Locate the cell with the specified text and output its (x, y) center coordinate. 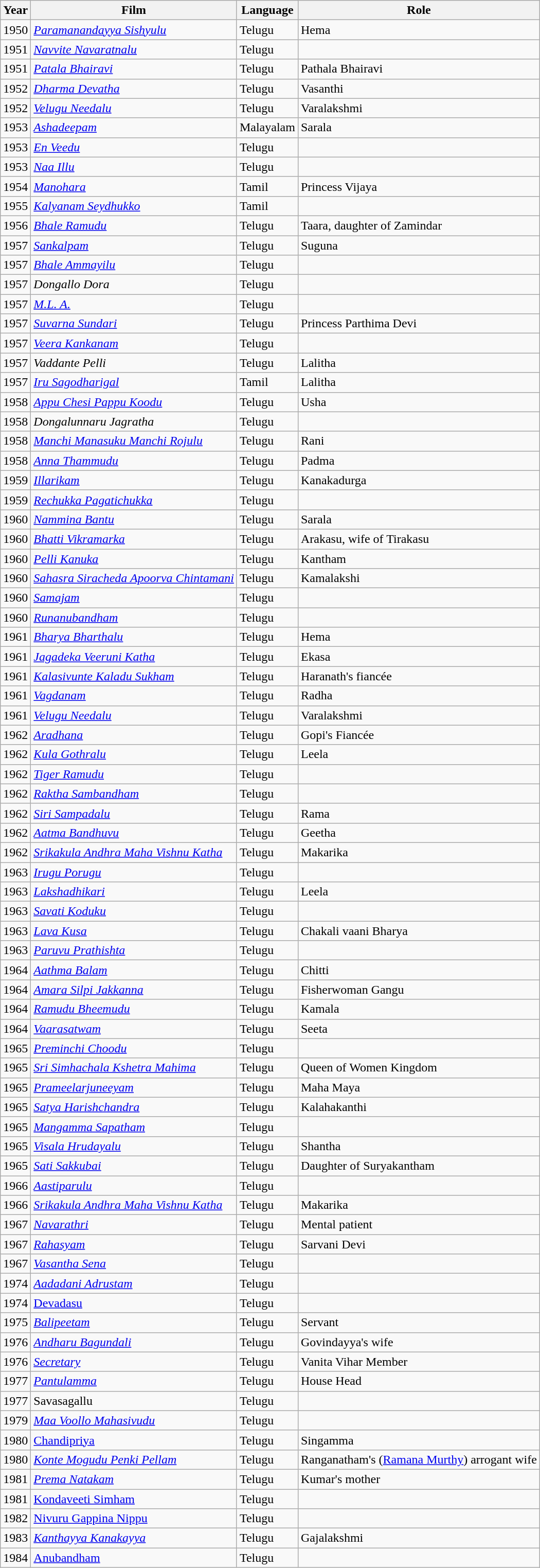
Film (134, 10)
Sarvani Devi (419, 1244)
Chandipriya (134, 1440)
Kondaveeti Simham (134, 1499)
Jagadeka Veeruni Katha (134, 657)
Illarikam (134, 480)
Raktha Sambandham (134, 794)
Queen of Women Kingdom (419, 1068)
Taara, daughter of Zamindar (419, 225)
1956 (15, 225)
Year (15, 10)
Balipeetam (134, 1323)
Daughter of Suryakantham (419, 1166)
Samajam (134, 598)
Paramanandayya Sishyulu (134, 30)
Kalyanam Seydhukko (134, 206)
Chitti (419, 970)
Iru Sagodharigal (134, 382)
Vaddante Pelli (134, 363)
Nammina Bantu (134, 519)
1982 (15, 1519)
Appu Chesi Pappu Koodu (134, 402)
1954 (15, 186)
Rahasyam (134, 1244)
Dharma Devatha (134, 89)
1983 (15, 1538)
Bhatti Vikramarka (134, 539)
Visala Hrudayalu (134, 1146)
Arakasu, wife of Tirakasu (419, 539)
Vasanthi (419, 89)
Savasagallu (134, 1401)
Role (419, 10)
Savati Koduku (134, 911)
Konte Mogudu Penki Pellam (134, 1459)
Mental patient (419, 1225)
Govindayya's wife (419, 1342)
Naa Illu (134, 167)
Secretary (134, 1362)
Princess Vijaya (419, 186)
Manohara (134, 186)
Sahasra Siracheda Apoorva Chintamani (134, 578)
House Head (419, 1381)
Fisherwoman Gangu (419, 990)
Maa Voollo Mahasivudu (134, 1420)
Princess Parthima Devi (419, 324)
Pantulamma (134, 1381)
Ranganatham's (Ramana Murthy) arrogant wife (419, 1459)
Ekasa (419, 657)
Rani (419, 441)
Irugu Porugu (134, 872)
Radha (419, 696)
Geetha (419, 833)
Prema Natakam (134, 1479)
Preminchi Choodu (134, 1048)
Veera Kankanam (134, 343)
Kumar's mother (419, 1479)
1975 (15, 1323)
Aradhana (134, 735)
Andharu Bagundali (134, 1342)
Language (267, 10)
Kanthayya Kanakayya (134, 1538)
1984 (15, 1558)
Satya Harishchandra (134, 1107)
Nivuru Gappina Nippu (134, 1519)
Seeta (419, 1029)
1950 (15, 30)
Manchi Manasuku Manchi Rojulu (134, 441)
Gopi's Fiancée (419, 735)
1979 (15, 1420)
Lava Kusa (134, 931)
Kalahakanthi (419, 1107)
Rama (419, 813)
Kanakadurga (419, 480)
Aathma Balam (134, 970)
Suvarna Sundari (134, 324)
Chakali vaani Bharya (419, 931)
Bhale Ammayilu (134, 265)
Pathala Bhairavi (419, 69)
Kalasivunte Kaladu Sukham (134, 676)
Sankalpam (134, 245)
Dongalunnaru Jagratha (134, 421)
Ashadeepam (134, 128)
Paruvu Prathishta (134, 950)
Tiger Ramudu (134, 774)
Padma (419, 461)
Malayalam (267, 128)
Haranath's fiancée (419, 676)
M.L. A. (134, 304)
Sri Simhachala Kshetra Mahima (134, 1068)
Kantham (419, 558)
Suguna (419, 245)
Servant (419, 1323)
Kamala (419, 1009)
Singamma (419, 1440)
Dongallo Dora (134, 285)
Ramudu Bheemudu (134, 1009)
Bharya Bharthalu (134, 637)
Vasantha Sena (134, 1264)
Anubandham (134, 1558)
1955 (15, 206)
Bhale Ramudu (134, 225)
Sati Sakkubai (134, 1166)
Pelli Kanuka (134, 558)
Navvite Navaratnalu (134, 49)
Siri Sampadalu (134, 813)
Devadasu (134, 1303)
Vaarasatwam (134, 1029)
En Veedu (134, 147)
Vagdanam (134, 696)
Kula Gothralu (134, 754)
Rechukka Pagatichukka (134, 500)
Aastiparulu (134, 1185)
Amara Silpi Jakkanna (134, 990)
Usha (419, 402)
Aadadani Adrustam (134, 1283)
Prameelarjuneeyam (134, 1087)
Kamalakshi (419, 578)
Anna Thammudu (134, 461)
Lakshadhikari (134, 892)
Aatma Bandhuvu (134, 833)
Navarathri (134, 1225)
Patala Bhairavi (134, 69)
Runanubandham (134, 618)
Shantha (419, 1146)
Vanita Vihar Member (419, 1362)
Maha Maya (419, 1087)
Mangamma Sapatham (134, 1126)
Gajalakshmi (419, 1538)
